Locate the cell with the specified text and output its [X, Y] center coordinate. 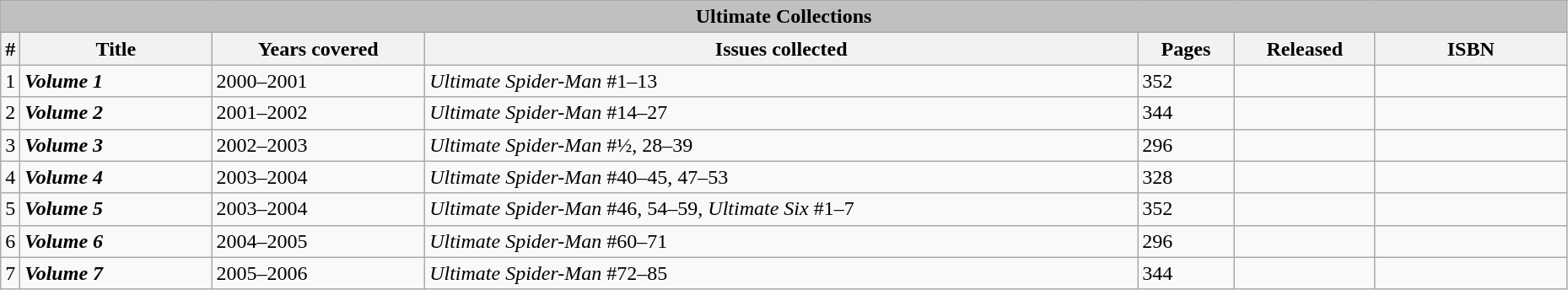
Ultimate Spider-Man #40–45, 47–53 [781, 177]
328 [1186, 177]
2002–2003 [319, 145]
Volume 3 [116, 145]
4 [10, 177]
Volume 5 [116, 209]
Ultimate Collections [784, 17]
Issues collected [781, 49]
Ultimate Spider-Man #14–27 [781, 113]
# [10, 49]
3 [10, 145]
7 [10, 273]
Pages [1186, 49]
Ultimate Spider-Man #46, 54–59, Ultimate Six #1–7 [781, 209]
Ultimate Spider-Man #½, 28–39 [781, 145]
5 [10, 209]
Released [1304, 49]
Volume 6 [116, 241]
2001–2002 [319, 113]
Years covered [319, 49]
2004–2005 [319, 241]
1 [10, 81]
2005–2006 [319, 273]
6 [10, 241]
Volume 1 [116, 81]
Volume 4 [116, 177]
Ultimate Spider-Man #60–71 [781, 241]
2 [10, 113]
Volume 2 [116, 113]
2000–2001 [319, 81]
ISBN [1471, 49]
Volume 7 [116, 273]
Title [116, 49]
Ultimate Spider-Man #1–13 [781, 81]
Ultimate Spider-Man #72–85 [781, 273]
